For the text-containing cell, return its midpoint in (x, y) coordinate format. 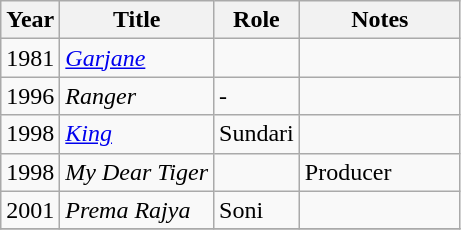
Ranger (137, 96)
- (257, 96)
King (137, 134)
Soni (257, 210)
2001 (30, 210)
Sundari (257, 134)
Year (30, 20)
1996 (30, 96)
Role (257, 20)
Title (137, 20)
Prema Rajya (137, 210)
Notes (380, 20)
My Dear Tiger (137, 172)
Producer (380, 172)
1981 (30, 58)
Garjane (137, 58)
